Search for the cell housing the specified text and yield its (X, Y) center coordinate. 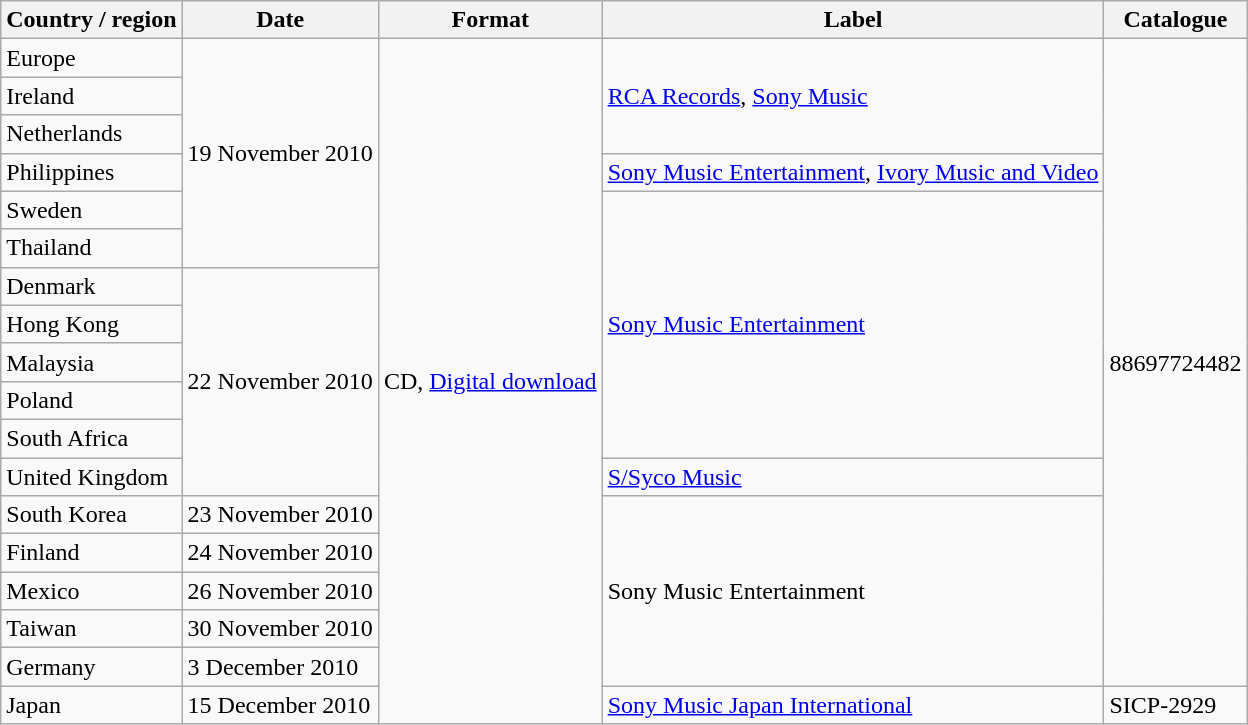
RCA Records, Sony Music (853, 96)
Germany (92, 667)
Europe (92, 58)
Thailand (92, 248)
Date (280, 20)
88697724482 (1176, 362)
S/Syco Music (853, 477)
South Korea (92, 515)
30 November 2010 (280, 629)
26 November 2010 (280, 591)
Format (490, 20)
Ireland (92, 96)
United Kingdom (92, 477)
South Africa (92, 438)
Philippines (92, 172)
Poland (92, 400)
Country / region (92, 20)
Netherlands (92, 134)
Label (853, 20)
Sweden (92, 210)
Catalogue (1176, 20)
Taiwan (92, 629)
Hong Kong (92, 324)
Mexico (92, 591)
22 November 2010 (280, 381)
15 December 2010 (280, 705)
Sony Music Japan International (853, 705)
Finland (92, 553)
3 December 2010 (280, 667)
Malaysia (92, 362)
24 November 2010 (280, 553)
CD, Digital download (490, 382)
Sony Music Entertainment, Ivory Music and Video (853, 172)
Japan (92, 705)
19 November 2010 (280, 153)
Denmark (92, 286)
23 November 2010 (280, 515)
SICP-2929 (1176, 705)
